Scan for the cell matching the given text and deliver its (X, Y) coordinate at center. 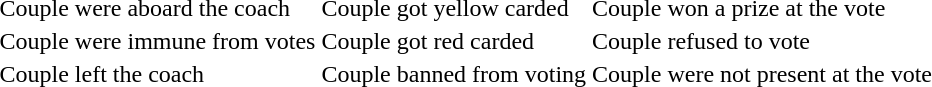
Couple got red carded (454, 41)
